Search for the cell housing the specified text and yield its [X, Y] center coordinate. 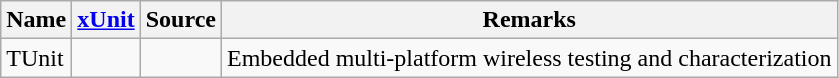
xUnit [106, 20]
Name [36, 20]
Embedded multi-platform wireless testing and characterization [529, 58]
Source [180, 20]
Remarks [529, 20]
TUnit [36, 58]
